Search for the cell housing the specified text and yield its (x, y) center coordinate. 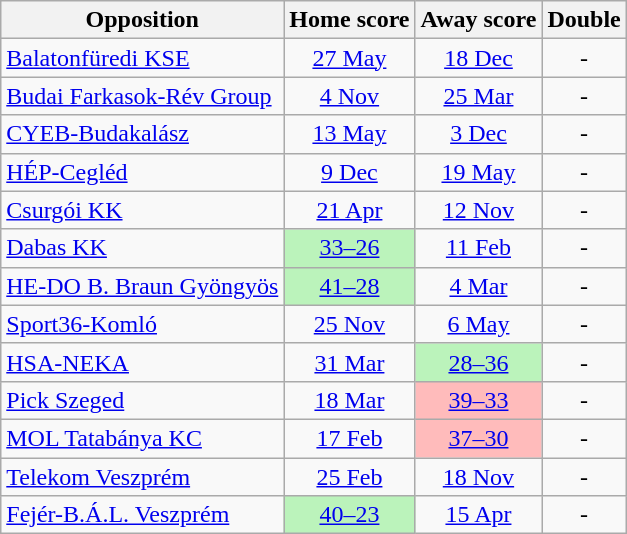
Dabas KK (142, 248)
28–36 (478, 362)
41–28 (350, 286)
15 Apr (478, 515)
CYEB-Budakalász (142, 134)
Telekom Veszprém (142, 477)
13 May (350, 134)
Away score (478, 20)
19 May (478, 172)
17 Feb (350, 438)
11 Feb (478, 248)
Budai Farkasok-Rév Group (142, 96)
39–33 (478, 400)
37–30 (478, 438)
18 Nov (478, 477)
4 Nov (350, 96)
18 Dec (478, 58)
25 Mar (478, 96)
HE-DO B. Braun Gyöngyös (142, 286)
Balatonfüredi KSE (142, 58)
MOL Tatabánya KC (142, 438)
Pick Szeged (142, 400)
Home score (350, 20)
HÉP-Cegléd (142, 172)
12 Nov (478, 210)
40–23 (350, 515)
27 May (350, 58)
21 Apr (350, 210)
Csurgói KK (142, 210)
6 May (478, 324)
4 Mar (478, 286)
3 Dec (478, 134)
Double (584, 20)
18 Mar (350, 400)
9 Dec (350, 172)
31 Mar (350, 362)
25 Feb (350, 477)
Fejér-B.Á.L. Veszprém (142, 515)
Sport36-Komló (142, 324)
33–26 (350, 248)
HSA-NEKA (142, 362)
Opposition (142, 20)
25 Nov (350, 324)
